Determine the [x, y] coordinate at the center of the cell enclosing the given text.  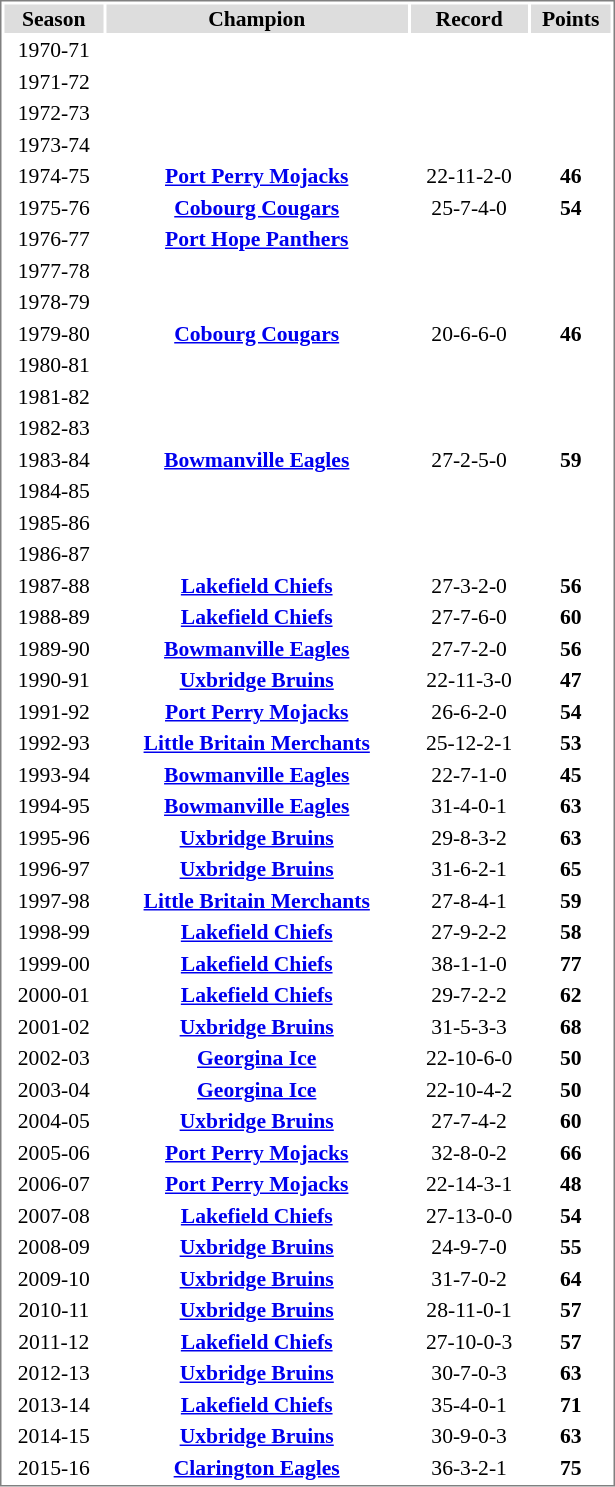
27-7-2-0 [468, 648]
27-13-0-0 [468, 1216]
2011-12 [54, 1342]
27-2-5-0 [468, 460]
31-6-2-1 [468, 869]
29-7-2-2 [468, 995]
1990-91 [54, 680]
2009-10 [54, 1278]
25-12-2-1 [468, 743]
Season [54, 18]
2000-01 [54, 995]
1998-99 [54, 932]
45 [571, 774]
1971-72 [54, 82]
1992-93 [54, 743]
1977-78 [54, 270]
2006-07 [54, 1184]
22-10-4-2 [468, 1090]
47 [571, 680]
1980-81 [54, 365]
1997-98 [54, 900]
1974-75 [54, 176]
75 [571, 1468]
22-11-2-0 [468, 176]
68 [571, 1026]
1984-85 [54, 491]
1978-79 [54, 302]
27-7-6-0 [468, 617]
31-4-0-1 [468, 806]
Points [571, 18]
Port Hope Panthers [256, 239]
22-7-1-0 [468, 774]
26-6-2-0 [468, 712]
1970-71 [54, 50]
1983-84 [54, 460]
27-10-0-3 [468, 1342]
1987-88 [54, 586]
28-11-0-1 [468, 1310]
Record [468, 18]
31-7-0-2 [468, 1278]
1988-89 [54, 617]
20-6-6-0 [468, 334]
2003-04 [54, 1090]
48 [571, 1184]
64 [571, 1278]
2013-14 [54, 1404]
2004-05 [54, 1121]
2002-03 [54, 1058]
35-4-0-1 [468, 1404]
22-11-3-0 [468, 680]
Champion [256, 18]
25-7-4-0 [468, 208]
62 [571, 995]
38-1-1-0 [468, 964]
27-3-2-0 [468, 586]
1979-80 [54, 334]
2008-09 [54, 1247]
1985-86 [54, 522]
32-8-0-2 [468, 1152]
58 [571, 932]
1994-95 [54, 806]
66 [571, 1152]
77 [571, 964]
22-10-6-0 [468, 1058]
1976-77 [54, 239]
Clarington Eagles [256, 1468]
1986-87 [54, 554]
2001-02 [54, 1026]
1972-73 [54, 113]
1989-90 [54, 648]
1982-83 [54, 428]
65 [571, 869]
1973-74 [54, 144]
1981-82 [54, 396]
1995-96 [54, 838]
1975-76 [54, 208]
27-9-2-2 [468, 932]
30-9-0-3 [468, 1436]
55 [571, 1247]
29-8-3-2 [468, 838]
2005-06 [54, 1152]
22-14-3-1 [468, 1184]
1991-92 [54, 712]
71 [571, 1404]
2014-15 [54, 1436]
1996-97 [54, 869]
53 [571, 743]
2012-13 [54, 1373]
2007-08 [54, 1216]
24-9-7-0 [468, 1247]
1993-94 [54, 774]
27-7-4-2 [468, 1121]
31-5-3-3 [468, 1026]
30-7-0-3 [468, 1373]
27-8-4-1 [468, 900]
1999-00 [54, 964]
2010-11 [54, 1310]
2015-16 [54, 1468]
36-3-2-1 [468, 1468]
